Capture the cell that displays the provided text and extract its (X, Y) central coordinate. 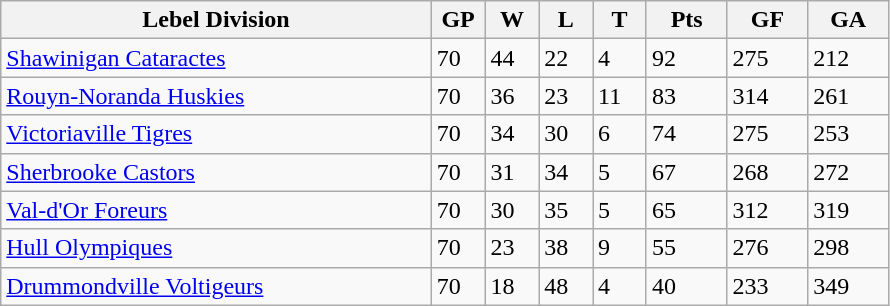
36 (512, 96)
Lebel Division (216, 20)
18 (512, 286)
11 (620, 96)
55 (686, 248)
T (620, 20)
Pts (686, 20)
Victoriaville Tigres (216, 134)
22 (566, 58)
298 (848, 248)
349 (848, 286)
Sherbrooke Castors (216, 172)
67 (686, 172)
268 (768, 172)
261 (848, 96)
212 (848, 58)
Drummondville Voltigeurs (216, 286)
L (566, 20)
312 (768, 210)
319 (848, 210)
Hull Olympiques (216, 248)
276 (768, 248)
Val-d'Or Foreurs (216, 210)
44 (512, 58)
GP (458, 20)
253 (848, 134)
233 (768, 286)
83 (686, 96)
40 (686, 286)
38 (566, 248)
35 (566, 210)
48 (566, 286)
272 (848, 172)
92 (686, 58)
6 (620, 134)
314 (768, 96)
31 (512, 172)
GA (848, 20)
74 (686, 134)
GF (768, 20)
9 (620, 248)
Rouyn-Noranda Huskies (216, 96)
65 (686, 210)
Shawinigan Cataractes (216, 58)
W (512, 20)
